Return the (X, Y) coordinate for the center point of the cell that contains the specified text.  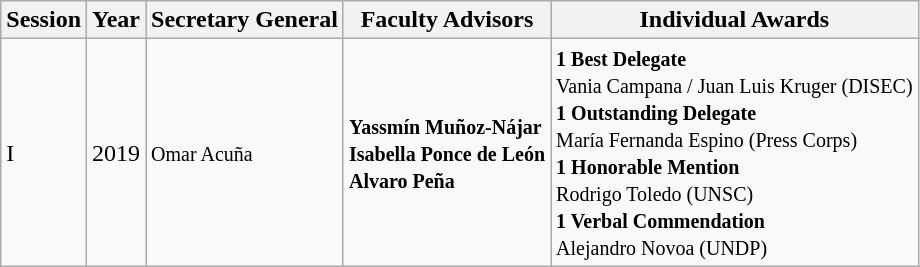
2019 (116, 152)
Secretary General (245, 20)
Yassmín Muñoz-NájarIsabella Ponce de LeónAlvaro Peña (446, 152)
Year (116, 20)
Omar Acuña (245, 152)
Individual Awards (735, 20)
Session (44, 20)
Faculty Advisors (446, 20)
I (44, 152)
